For the text-containing cell, return its midpoint in [x, y] coordinate format. 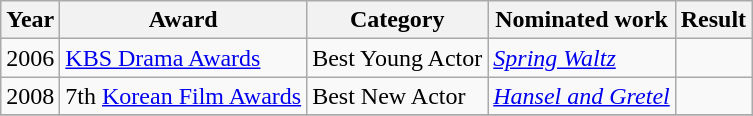
Result [713, 20]
2006 [30, 58]
Hansel and Gretel [582, 96]
Nominated work [582, 20]
Best New Actor [398, 96]
7th Korean Film Awards [184, 96]
Category [398, 20]
Spring Waltz [582, 58]
KBS Drama Awards [184, 58]
Year [30, 20]
Best Young Actor [398, 58]
Award [184, 20]
2008 [30, 96]
